Output the [X, Y] coordinate of the center of the cell containing the given text.  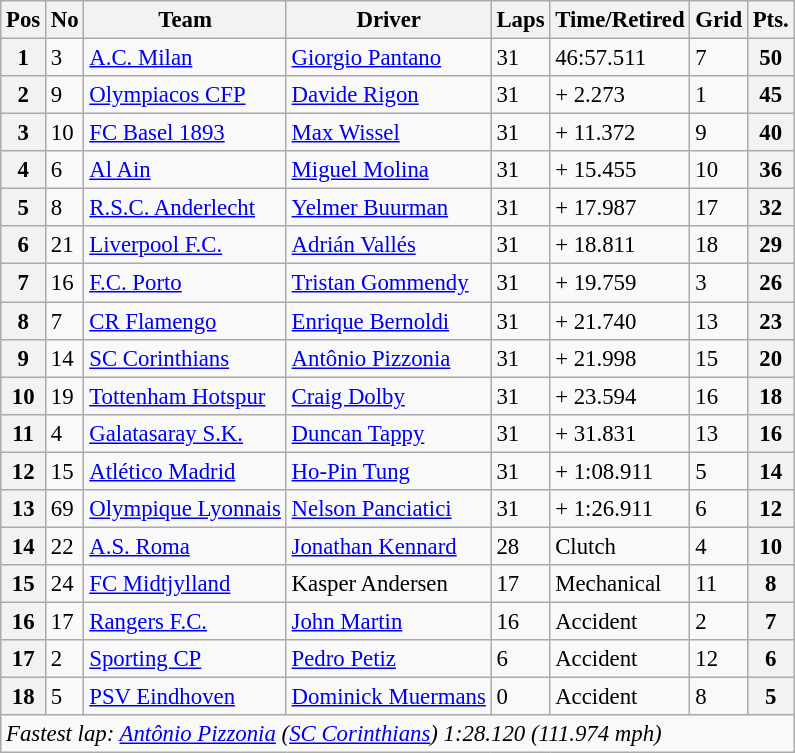
Clutch [620, 546]
36 [770, 170]
Dominick Muermans [388, 697]
Team [185, 20]
24 [65, 584]
A.C. Milan [185, 58]
Enrique Bernoldi [388, 321]
Kasper Andersen [388, 584]
FC Midtjylland [185, 584]
Driver [388, 20]
Tristan Gommendy [388, 283]
A.S. Roma [185, 546]
F.C. Porto [185, 283]
28 [520, 546]
23 [770, 321]
Mechanical [620, 584]
SC Corinthians [185, 358]
46:57.511 [620, 58]
+ 15.455 [620, 170]
+ 18.811 [620, 245]
Pedro Petiz [388, 659]
22 [65, 546]
Adrián Vallés [388, 245]
Fastest lap: Antônio Pizzonia (SC Corinthians) 1:28.120 (111.974 mph) [398, 734]
Giorgio Pantano [388, 58]
Pos [24, 20]
Miguel Molina [388, 170]
Sporting CP [185, 659]
20 [770, 358]
Liverpool F.C. [185, 245]
Max Wissel [388, 133]
Craig Dolby [388, 396]
No [65, 20]
John Martin [388, 621]
69 [65, 509]
45 [770, 95]
Tottenham Hotspur [185, 396]
29 [770, 245]
+ 21.998 [620, 358]
21 [65, 245]
+ 1:08.911 [620, 471]
Laps [520, 20]
Olympique Lyonnais [185, 509]
Al Ain [185, 170]
Ho-Pin Tung [388, 471]
+ 23.594 [620, 396]
Time/Retired [620, 20]
FC Basel 1893 [185, 133]
+ 11.372 [620, 133]
Galatasaray S.K. [185, 433]
CR Flamengo [185, 321]
+ 17.987 [620, 208]
Nelson Panciatici [388, 509]
Rangers F.C. [185, 621]
32 [770, 208]
+ 1:26.911 [620, 509]
Grid [718, 20]
PSV Eindhoven [185, 697]
26 [770, 283]
Duncan Tappy [388, 433]
+ 2.273 [620, 95]
+ 21.740 [620, 321]
Yelmer Buurman [388, 208]
0 [520, 697]
19 [65, 396]
50 [770, 58]
R.S.C. Anderlecht [185, 208]
40 [770, 133]
Jonathan Kennard [388, 546]
Olympiacos CFP [185, 95]
Antônio Pizzonia [388, 358]
Pts. [770, 20]
+ 19.759 [620, 283]
Atlético Madrid [185, 471]
+ 31.831 [620, 433]
Davide Rigon [388, 95]
